Locate the cell with the specified text and output its [x, y] center coordinate. 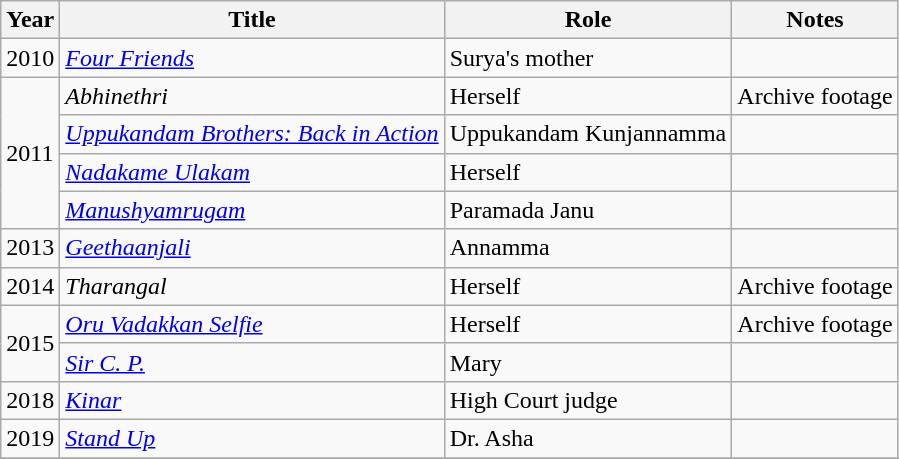
Paramada Janu [588, 210]
Surya's mother [588, 58]
2010 [30, 58]
Nadakame Ulakam [252, 172]
Geethaanjali [252, 248]
Four Friends [252, 58]
Notes [815, 20]
2013 [30, 248]
Abhinethri [252, 96]
Manushyamrugam [252, 210]
2011 [30, 153]
Stand Up [252, 438]
2019 [30, 438]
Year [30, 20]
Dr. Asha [588, 438]
Title [252, 20]
Sir C. P. [252, 362]
2015 [30, 343]
Uppukandam Brothers: Back in Action [252, 134]
2014 [30, 286]
Role [588, 20]
Tharangal [252, 286]
Kinar [252, 400]
Mary [588, 362]
Oru Vadakkan Selfie [252, 324]
High Court judge [588, 400]
2018 [30, 400]
Uppukandam Kunjannamma [588, 134]
Annamma [588, 248]
